Detect which cell encompasses the target text, then output its [X, Y] center coordinate. 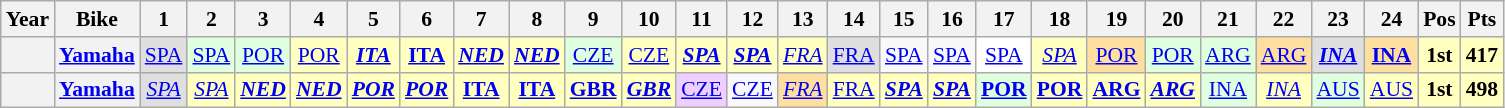
5 [374, 19]
22 [1284, 19]
15 [904, 19]
18 [1060, 19]
16 [952, 19]
24 [1392, 19]
6 [426, 19]
11 [702, 19]
23 [1338, 19]
2 [211, 19]
14 [854, 19]
4 [319, 19]
Year [28, 19]
13 [803, 19]
21 [1228, 19]
12 [752, 19]
7 [481, 19]
Bike [97, 19]
Pts [1482, 19]
Pos [1440, 19]
19 [1116, 19]
417 [1482, 55]
498 [1482, 90]
1 [164, 19]
10 [650, 19]
8 [537, 19]
20 [1174, 19]
3 [263, 19]
17 [1004, 19]
9 [594, 19]
